Capture the cell that displays the provided text and extract its [x, y] central coordinate. 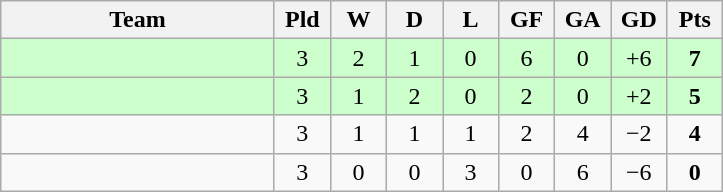
+6 [639, 58]
−6 [639, 172]
−2 [639, 134]
L [470, 20]
+2 [639, 96]
W [358, 20]
Pts [695, 20]
GD [639, 20]
D [414, 20]
5 [695, 96]
7 [695, 58]
GA [583, 20]
GF [527, 20]
Pld [302, 20]
Team [138, 20]
